For the text-containing cell, return its midpoint in [X, Y] coordinate format. 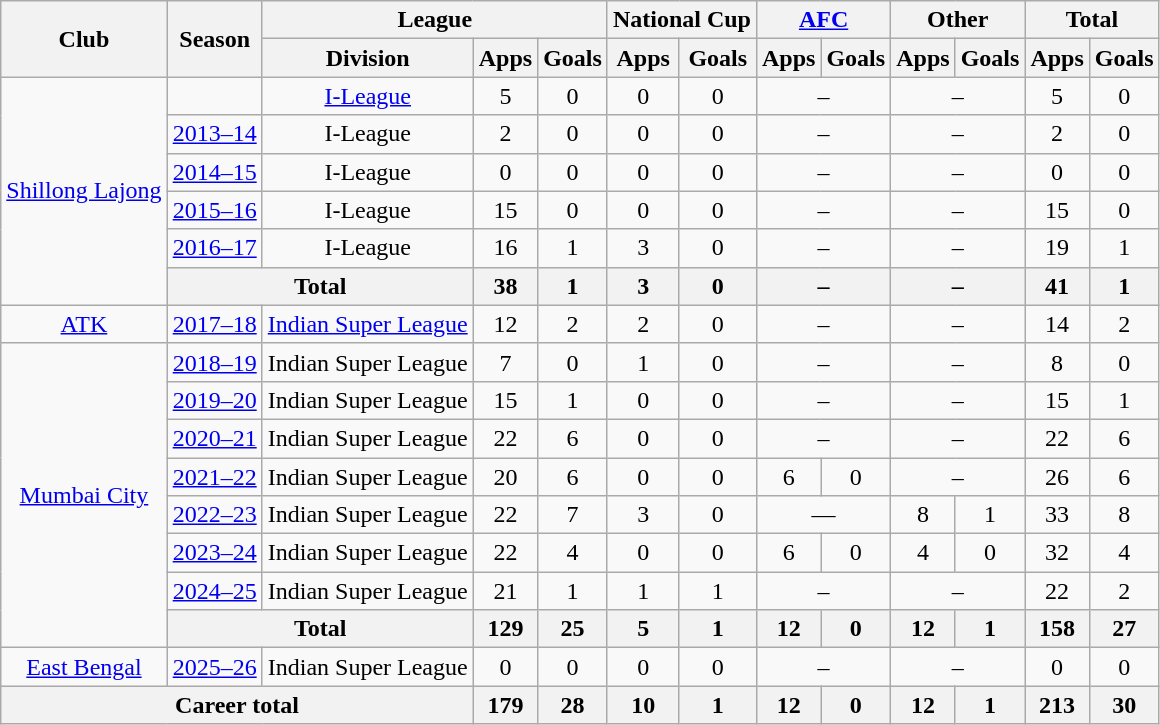
League [434, 20]
Division [368, 58]
East Bengal [84, 667]
20 [505, 477]
129 [505, 629]
2018–19 [214, 362]
Career total [237, 705]
2021–22 [214, 477]
2020–21 [214, 438]
2015–16 [214, 210]
27 [1124, 629]
2013–14 [214, 134]
Mumbai City [84, 495]
2019–20 [214, 400]
38 [505, 286]
179 [505, 705]
ATK [84, 324]
2016–17 [214, 248]
2025–26 [214, 667]
26 [1057, 477]
30 [1124, 705]
Season [214, 39]
28 [573, 705]
Other [958, 20]
Club [84, 39]
10 [643, 705]
19 [1057, 248]
213 [1057, 705]
21 [505, 591]
25 [573, 629]
AFC [823, 20]
2017–18 [214, 324]
2022–23 [214, 515]
2023–24 [214, 553]
33 [1057, 515]
16 [505, 248]
2014–15 [214, 172]
Shillong Lajong [84, 191]
32 [1057, 553]
158 [1057, 629]
14 [1057, 324]
National Cup [682, 20]
2024–25 [214, 591]
41 [1057, 286]
— [823, 515]
